Find where the given text appears and provide that cell's center as (X, Y) coordinate. 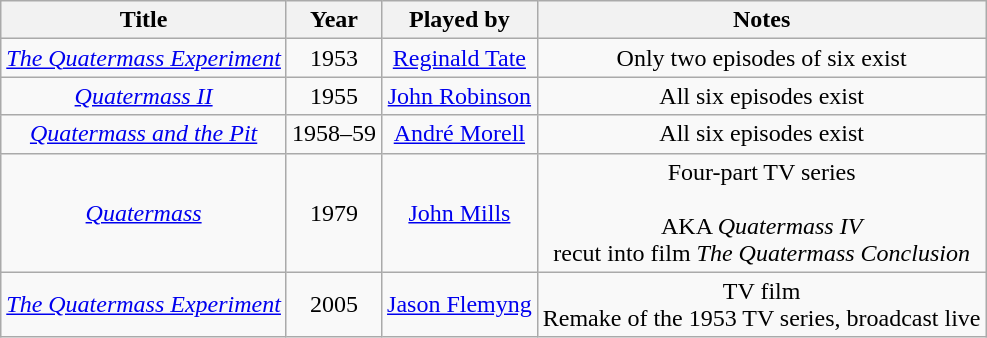
Played by (460, 20)
Jason Flemyng (460, 304)
Year (334, 20)
1953 (334, 58)
John Robinson (460, 96)
Quatermass and the Pit (144, 134)
Notes (762, 20)
John Mills (460, 212)
André Morell (460, 134)
Quatermass II (144, 96)
1955 (334, 96)
2005 (334, 304)
TV filmRemake of the 1953 TV series, broadcast live (762, 304)
Only two episodes of six exist (762, 58)
Quatermass (144, 212)
1958–59 (334, 134)
1979 (334, 212)
Four-part TV seriesAKA Quatermass IV recut into film The Quatermass Conclusion (762, 212)
Title (144, 20)
Reginald Tate (460, 58)
